Output the [X, Y] coordinate of the center of the cell containing the given text.  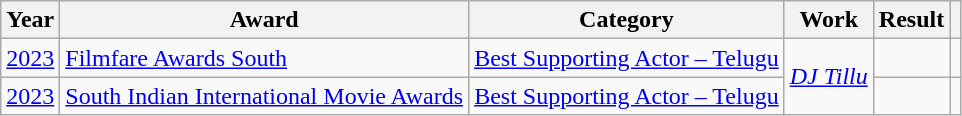
Award [264, 20]
Category [627, 20]
Year [30, 20]
Work [828, 20]
Result [911, 20]
DJ Tillu [828, 77]
Filmfare Awards South [264, 58]
South Indian International Movie Awards [264, 96]
